Output the (x, y) coordinate of the center of the cell containing the given text.  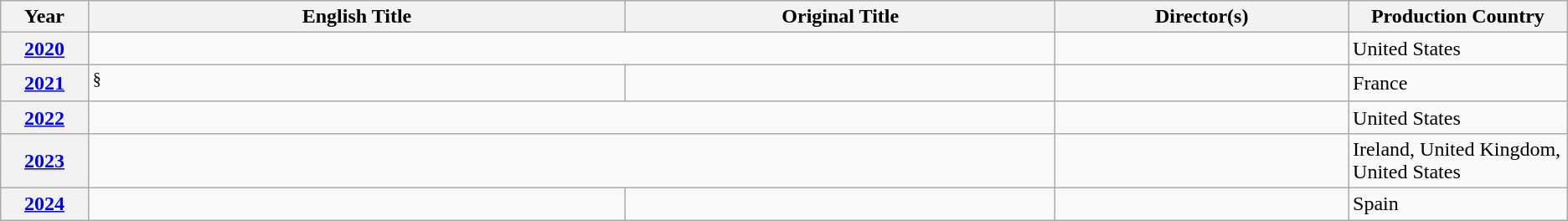
§ (357, 84)
France (1458, 84)
2022 (44, 117)
2020 (44, 49)
2023 (44, 161)
2021 (44, 84)
Director(s) (1202, 17)
Spain (1458, 204)
2024 (44, 204)
English Title (357, 17)
Ireland, United Kingdom, United States (1458, 161)
Production Country (1458, 17)
Year (44, 17)
Original Title (841, 17)
